Provide the [x, y] coordinate of the cell's center where the given text is located.  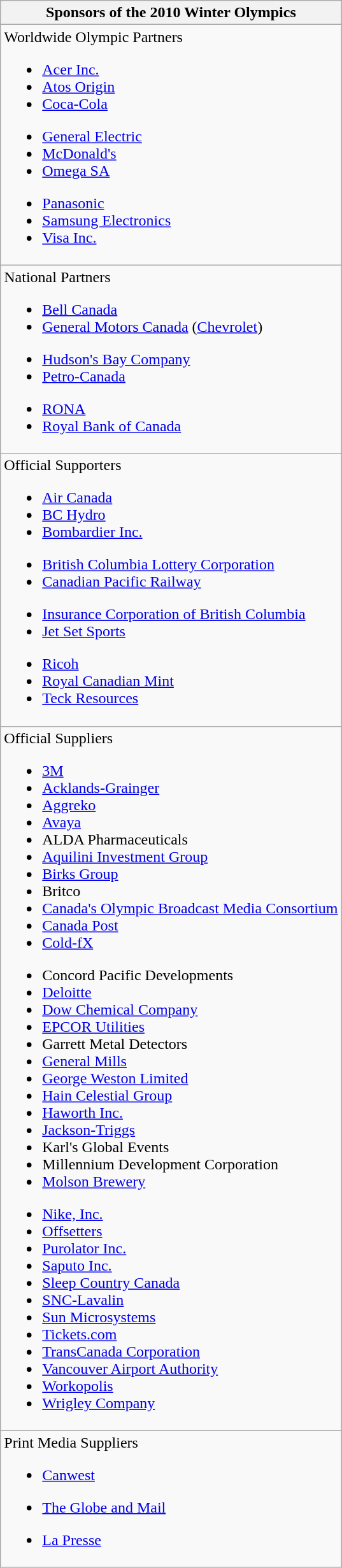
National Partners Bell CanadaGeneral Motors Canada (Chevrolet)Hudson's Bay CompanyPetro-CanadaRONARoyal Bank of Canada [171, 359]
Worldwide Olympic Partners Acer Inc.Atos OriginCoca-ColaGeneral ElectricMcDonald'sOmega SAPanasonicSamsung ElectronicsVisa Inc. [171, 145]
Sponsors of the 2010 Winter Olympics [171, 13]
Print Media Suppliers CanwestThe Globe and MailLa Presse [171, 1499]
